Determine the [X, Y] coordinate at the center of the cell enclosing the given text.  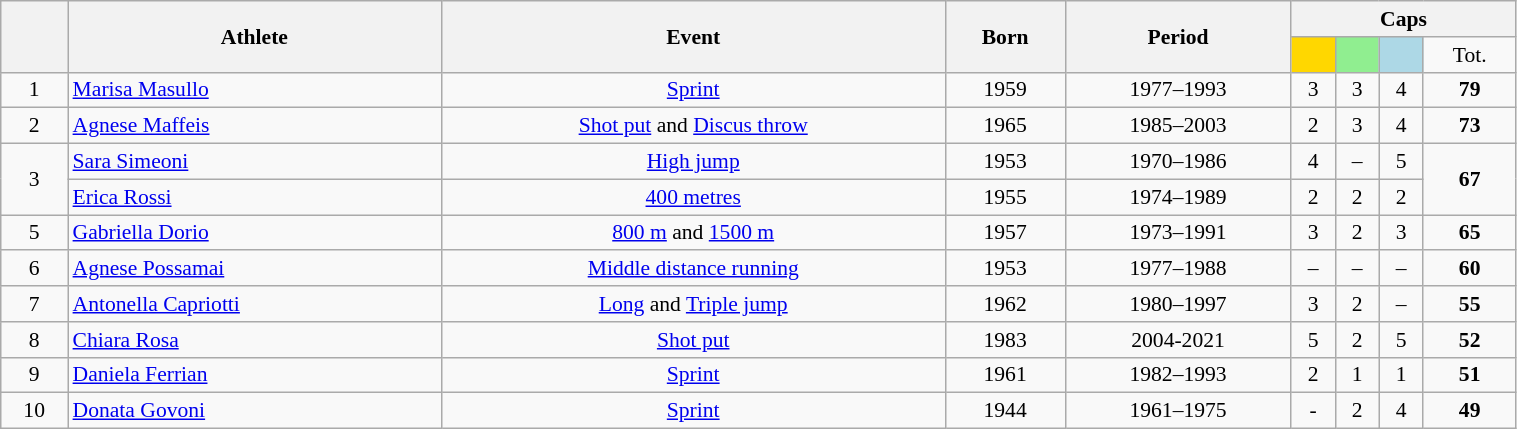
Middle distance running [693, 269]
79 [1470, 90]
1955 [1005, 197]
49 [1470, 411]
1983 [1005, 340]
8 [34, 340]
10 [34, 411]
1985–2003 [1178, 126]
Period [1178, 36]
1970–1986 [1178, 162]
Agnese Maffeis [255, 126]
1977–1993 [1178, 90]
Shot put and Discus throw [693, 126]
1961–1975 [1178, 411]
Caps [1404, 19]
1980–1997 [1178, 304]
Antonella Capriotti [255, 304]
800 m and 1500 m [693, 233]
6 [34, 269]
67 [1470, 180]
60 [1470, 269]
7 [34, 304]
Event [693, 36]
73 [1470, 126]
High jump [693, 162]
400 metres [693, 197]
- [1313, 411]
52 [1470, 340]
1959 [1005, 90]
1944 [1005, 411]
Donata Govoni [255, 411]
1982–1993 [1178, 375]
Chiara Rosa [255, 340]
Born [1005, 36]
Daniela Ferrian [255, 375]
Long and Triple jump [693, 304]
Agnese Possamai [255, 269]
1973–1991 [1178, 233]
55 [1470, 304]
1961 [1005, 375]
1974–1989 [1178, 197]
51 [1470, 375]
1977–1988 [1178, 269]
Erica Rossi [255, 197]
Sara Simeoni [255, 162]
1965 [1005, 126]
Athlete [255, 36]
1957 [1005, 233]
Tot. [1470, 55]
Gabriella Dorio [255, 233]
Marisa Masullo [255, 90]
1962 [1005, 304]
Shot put [693, 340]
2004-2021 [1178, 340]
65 [1470, 233]
9 [34, 375]
